For the text-containing cell, return its midpoint in (X, Y) coordinate format. 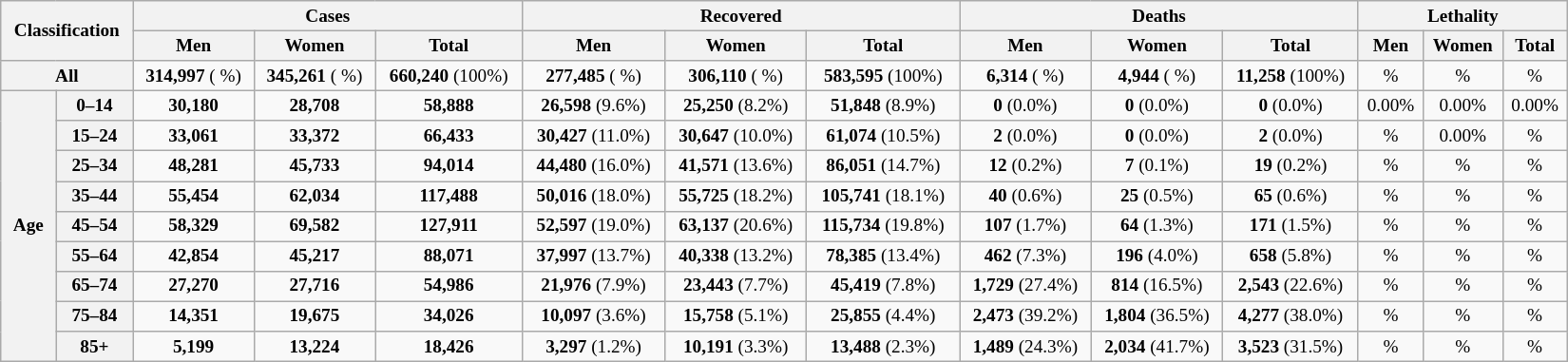
127,911 (449, 226)
86,051 (14.7%) (884, 166)
28,708 (314, 105)
7 (0.1%) (1157, 166)
115,734 (19.8%) (884, 226)
345,261 ( %) (314, 76)
27,270 (194, 286)
14,351 (194, 316)
40 (0.6%) (1025, 196)
Classification (67, 30)
55,725 (18.2%) (736, 196)
10,191 (3.3%) (736, 347)
52,597 (19.0%) (594, 226)
13,224 (314, 347)
58,329 (194, 226)
54,986 (449, 286)
3,297 (1.2%) (594, 347)
Deaths (1159, 16)
6,314 ( %) (1025, 76)
5,199 (194, 347)
2,543 (22.6%) (1291, 286)
Cases (328, 16)
69,582 (314, 226)
18,426 (449, 347)
23,443 (7.7%) (736, 286)
33,372 (314, 136)
15–24 (95, 136)
65–74 (95, 286)
58,888 (449, 105)
37,997 (13.7%) (594, 257)
15,758 (5.1%) (736, 316)
Lethality (1463, 16)
61,074 (10.5%) (884, 136)
44,480 (16.0%) (594, 166)
51,848 (8.9%) (884, 105)
41,571 (13.6%) (736, 166)
35–44 (95, 196)
75–84 (95, 316)
30,427 (11.0%) (594, 136)
63,137 (20.6%) (736, 226)
45,217 (314, 257)
42,854 (194, 257)
19 (0.2%) (1291, 166)
66,433 (449, 136)
10,097 (3.6%) (594, 316)
33,061 (194, 136)
All (67, 76)
55,454 (194, 196)
583,595 (100%) (884, 76)
12 (0.2%) (1025, 166)
48,281 (194, 166)
78,385 (13.4%) (884, 257)
1,804 (36.5%) (1157, 316)
4,944 ( %) (1157, 76)
19,675 (314, 316)
107 (1.7%) (1025, 226)
1,489 (24.3%) (1025, 347)
34,026 (449, 316)
25–34 (95, 166)
Recovered (741, 16)
Age (29, 226)
30,647 (10.0%) (736, 136)
55–64 (95, 257)
62,034 (314, 196)
1,729 (27.4%) (1025, 286)
45–54 (95, 226)
2,034 (41.7%) (1157, 347)
171 (1.5%) (1291, 226)
660,240 (100%) (449, 76)
13,488 (2.3%) (884, 347)
21,976 (7.9%) (594, 286)
94,014 (449, 166)
814 (16.5%) (1157, 286)
30,180 (194, 105)
462 (7.3%) (1025, 257)
0–14 (95, 105)
11,258 (100%) (1291, 76)
45,419 (7.8%) (884, 286)
658 (5.8%) (1291, 257)
117,488 (449, 196)
64 (1.3%) (1157, 226)
314,997 ( %) (194, 76)
25,250 (8.2%) (736, 105)
26,598 (9.6%) (594, 105)
3,523 (31.5%) (1291, 347)
85+ (95, 347)
105,741 (18.1%) (884, 196)
4,277 (38.0%) (1291, 316)
50,016 (18.0%) (594, 196)
2,473 (39.2%) (1025, 316)
25,855 (4.4%) (884, 316)
27,716 (314, 286)
277,485 ( %) (594, 76)
45,733 (314, 166)
88,071 (449, 257)
40,338 (13.2%) (736, 257)
65 (0.6%) (1291, 196)
196 (4.0%) (1157, 257)
306,110 ( %) (736, 76)
25 (0.5%) (1157, 196)
